Detect which cell encompasses the target text, then output its [x, y] center coordinate. 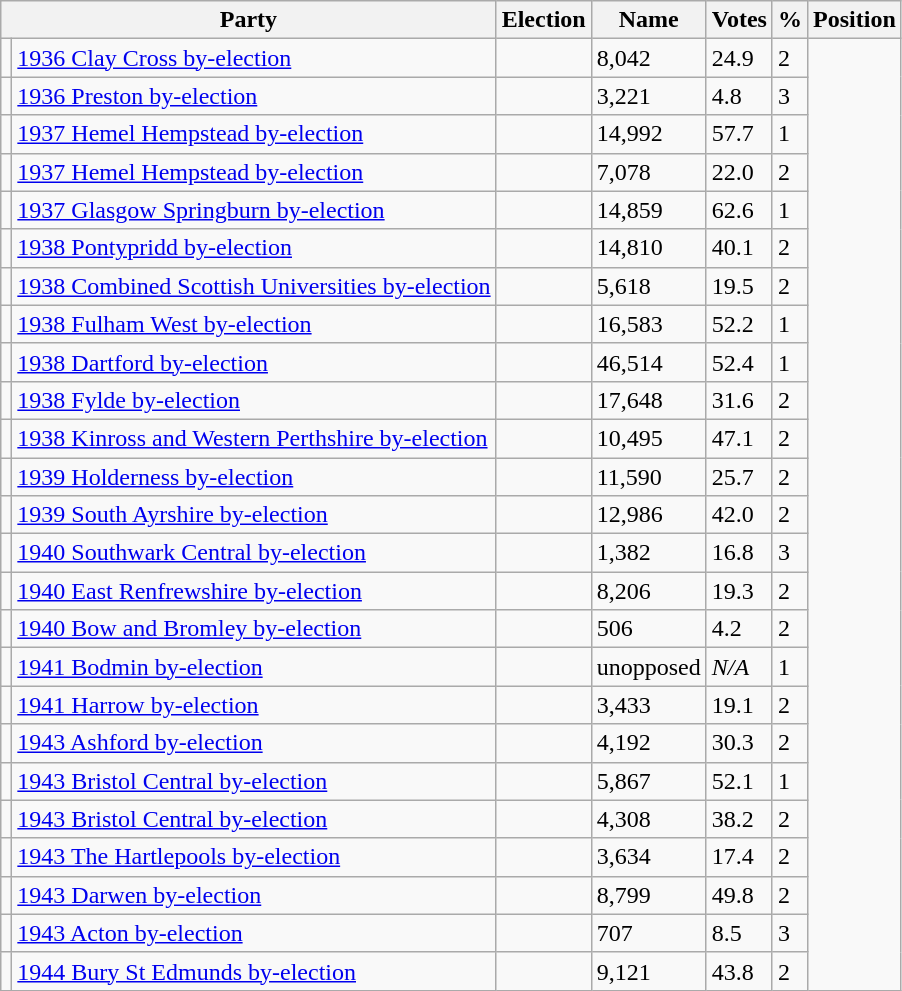
1936 Clay Cross by-election [254, 58]
N/A [739, 667]
16,583 [648, 324]
Election [544, 20]
3,221 [648, 96]
1941 Harrow by-election [254, 705]
43.8 [739, 971]
7,078 [648, 172]
1938 Combined Scottish Universities by-election [254, 286]
707 [648, 933]
42.0 [739, 515]
9,121 [648, 971]
11,590 [648, 477]
52.1 [739, 781]
506 [648, 629]
1940 East Renfrewshire by-election [254, 591]
1940 Southwark Central by-election [254, 553]
57.7 [739, 134]
52.2 [739, 324]
% [790, 20]
16.8 [739, 553]
5,867 [648, 781]
24.9 [739, 58]
25.7 [739, 477]
Party [248, 20]
31.6 [739, 400]
1943 Darwen by-election [254, 895]
14,992 [648, 134]
47.1 [739, 438]
4.2 [739, 629]
19.5 [739, 286]
1944 Bury St Edmunds by-election [254, 971]
Position [855, 20]
8,206 [648, 591]
1939 South Ayrshire by-election [254, 515]
49.8 [739, 895]
5,618 [648, 286]
4.8 [739, 96]
17,648 [648, 400]
1943 Ashford by-election [254, 743]
62.6 [739, 210]
1940 Bow and Bromley by-election [254, 629]
1938 Fulham West by-election [254, 324]
10,495 [648, 438]
14,810 [648, 248]
3,634 [648, 857]
1938 Fylde by-election [254, 400]
14,859 [648, 210]
19.1 [739, 705]
1941 Bodmin by-election [254, 667]
1937 Glasgow Springburn by-election [254, 210]
1,382 [648, 553]
46,514 [648, 362]
1943 Acton by-election [254, 933]
22.0 [739, 172]
4,192 [648, 743]
8.5 [739, 933]
19.3 [739, 591]
1938 Dartford by-election [254, 362]
Votes [739, 20]
unopposed [648, 667]
12,986 [648, 515]
52.4 [739, 362]
30.3 [739, 743]
40.1 [739, 248]
1943 The Hartlepools by-election [254, 857]
8,042 [648, 58]
8,799 [648, 895]
1939 Holderness by-election [254, 477]
1938 Pontypridd by-election [254, 248]
38.2 [739, 819]
4,308 [648, 819]
3,433 [648, 705]
17.4 [739, 857]
1936 Preston by-election [254, 96]
1938 Kinross and Western Perthshire by-election [254, 438]
Name [648, 20]
